From the cell containing the given text, extract its center point as (X, Y) coordinate. 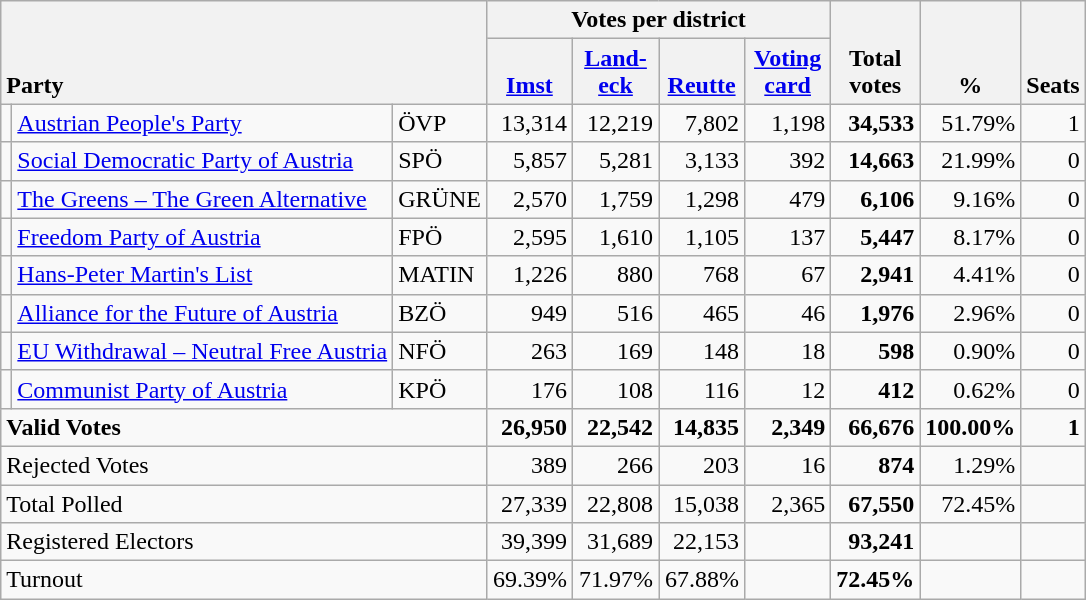
GRÜNE (440, 199)
Freedom Party of Austria (202, 237)
Communist Party of Austria (202, 389)
5,857 (529, 161)
465 (702, 313)
27,339 (529, 503)
Imst (529, 72)
EU Withdrawal – Neutral Free Austria (202, 351)
263 (529, 351)
1,198 (788, 123)
1,298 (702, 199)
% (970, 52)
Votes per district (658, 20)
Registered Electors (244, 542)
22,153 (702, 542)
31,689 (615, 542)
93,241 (876, 542)
21.99% (970, 161)
Seats (1053, 52)
8.17% (970, 237)
34,533 (876, 123)
2,365 (788, 503)
2.96% (970, 313)
12,219 (615, 123)
4.41% (970, 275)
Land-eck (615, 72)
389 (529, 465)
67,550 (876, 503)
Totalvotes (876, 52)
598 (876, 351)
874 (876, 465)
Rejected Votes (244, 465)
67 (788, 275)
NFÖ (440, 351)
6,106 (876, 199)
Austrian People's Party (202, 123)
1,105 (702, 237)
2,595 (529, 237)
2,570 (529, 199)
1,610 (615, 237)
12 (788, 389)
KPÖ (440, 389)
MATIN (440, 275)
880 (615, 275)
0.90% (970, 351)
176 (529, 389)
5,281 (615, 161)
16 (788, 465)
Hans-Peter Martin's List (202, 275)
5,447 (876, 237)
137 (788, 237)
2,349 (788, 427)
Party (244, 52)
71.97% (615, 580)
46 (788, 313)
768 (702, 275)
116 (702, 389)
14,663 (876, 161)
1,759 (615, 199)
108 (615, 389)
Reutte (702, 72)
203 (702, 465)
Alliance for the Future of Austria (202, 313)
51.79% (970, 123)
The Greens – The Green Alternative (202, 199)
100.00% (970, 427)
Social Democratic Party of Austria (202, 161)
949 (529, 313)
39,399 (529, 542)
Votingcard (788, 72)
18 (788, 351)
13,314 (529, 123)
22,808 (615, 503)
479 (788, 199)
516 (615, 313)
1,226 (529, 275)
0.62% (970, 389)
1,976 (876, 313)
1.29% (970, 465)
169 (615, 351)
BZÖ (440, 313)
7,802 (702, 123)
66,676 (876, 427)
9.16% (970, 199)
14,835 (702, 427)
266 (615, 465)
392 (788, 161)
412 (876, 389)
22,542 (615, 427)
148 (702, 351)
FPÖ (440, 237)
Valid Votes (244, 427)
Total Polled (244, 503)
2,941 (876, 275)
3,133 (702, 161)
69.39% (529, 580)
26,950 (529, 427)
Turnout (244, 580)
SPÖ (440, 161)
ÖVP (440, 123)
15,038 (702, 503)
67.88% (702, 580)
